Output the (X, Y) coordinate of the center of the cell containing the given text.  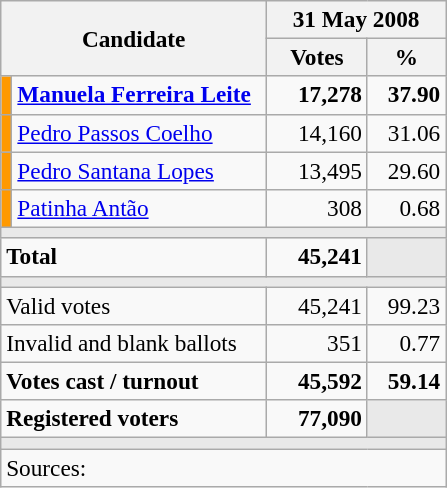
31 May 2008 (356, 19)
45,592 (318, 381)
0.77 (406, 343)
Votes (318, 57)
Total (134, 257)
Valid votes (134, 305)
308 (318, 208)
351 (318, 343)
14,160 (318, 133)
59.14 (406, 381)
Votes cast / turnout (134, 381)
Manuela Ferreira Leite (140, 95)
77,090 (318, 419)
% (406, 57)
0.68 (406, 208)
99.23 (406, 305)
13,495 (318, 170)
Registered voters (134, 419)
29.60 (406, 170)
Sources: (224, 467)
37.90 (406, 95)
17,278 (318, 95)
Pedro Santana Lopes (140, 170)
31.06 (406, 133)
Patinha Antão (140, 208)
Invalid and blank ballots (134, 343)
Candidate (134, 38)
Pedro Passos Coelho (140, 133)
